Pinpoint the cell where the given text exists, returning its [x, y] midpoint coordinate. 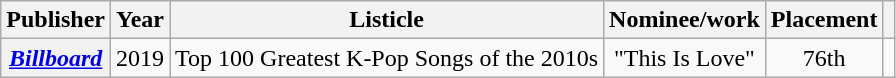
Placement [824, 20]
"This Is Love" [685, 58]
Nominee/work [685, 20]
Publisher [56, 20]
Year [140, 20]
76th [824, 58]
Top 100 Greatest K-Pop Songs of the 2010s [387, 58]
Listicle [387, 20]
Billboard [56, 58]
2019 [140, 58]
